Search for the cell housing the specified text and yield its [X, Y] center coordinate. 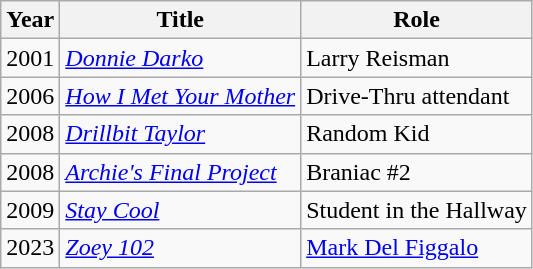
Braniac #2 [417, 172]
Zoey 102 [180, 248]
2006 [30, 96]
Mark Del Figgalo [417, 248]
Random Kid [417, 134]
Larry Reisman [417, 58]
Role [417, 20]
How I Met Your Mother [180, 96]
Donnie Darko [180, 58]
Student in the Hallway [417, 210]
Stay Cool [180, 210]
2009 [30, 210]
Drillbit Taylor [180, 134]
Drive-Thru attendant [417, 96]
Archie's Final Project [180, 172]
Title [180, 20]
Year [30, 20]
2001 [30, 58]
2023 [30, 248]
